Determine the [x, y] coordinate at the center of the cell enclosing the given text.  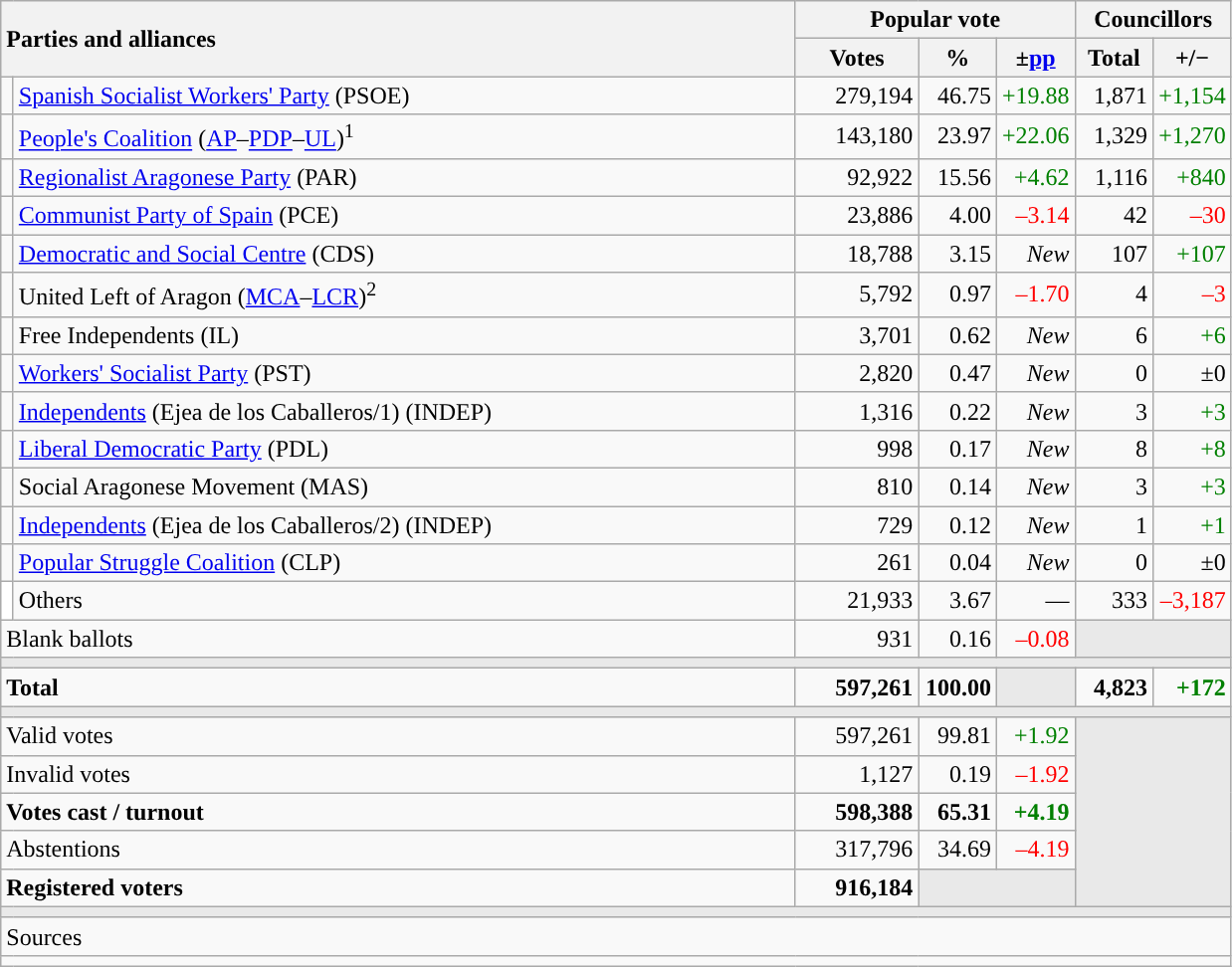
–1.92 [1035, 774]
0.14 [957, 486]
Free Independents (IL) [404, 335]
+107 [1192, 254]
18,788 [857, 254]
1,127 [857, 774]
Spanish Socialist Workers' Party (PSOE) [404, 96]
92,922 [857, 177]
–30 [1192, 216]
Democratic and Social Centre (CDS) [404, 254]
People's Coalition (AP–PDP–UL)1 [404, 137]
6 [1115, 335]
Workers' Socialist Party (PST) [404, 373]
+1,270 [1192, 137]
Councillors [1152, 20]
–3,187 [1192, 601]
Abstentions [398, 850]
23,886 [857, 216]
107 [1115, 254]
+1.92 [1035, 736]
998 [857, 449]
1,329 [1115, 137]
1 [1115, 525]
+840 [1192, 177]
Popular vote [935, 20]
+172 [1192, 687]
931 [857, 639]
Communist Party of Spain (PCE) [404, 216]
Valid votes [398, 736]
0.22 [957, 411]
+/− [1192, 58]
333 [1115, 601]
34.69 [957, 850]
+8 [1192, 449]
99.81 [957, 736]
–1.70 [1035, 294]
4,823 [1115, 687]
21,933 [857, 601]
+1 [1192, 525]
0.04 [957, 563]
15.56 [957, 177]
Parties and alliances [398, 39]
279,194 [857, 96]
23.97 [957, 137]
5,792 [857, 294]
0.17 [957, 449]
Independents (Ejea de los Caballeros/1) (INDEP) [404, 411]
Registered voters [398, 887]
Invalid votes [398, 774]
46.75 [957, 96]
–3 [1192, 294]
1,871 [1115, 96]
+4.62 [1035, 177]
Blank ballots [398, 639]
— [1035, 601]
1,316 [857, 411]
Regionalist Aragonese Party (PAR) [404, 177]
261 [857, 563]
810 [857, 486]
Votes [857, 58]
+22.06 [1035, 137]
0.97 [957, 294]
0.62 [957, 335]
+4.19 [1035, 812]
3.67 [957, 601]
4.00 [957, 216]
100.00 [957, 687]
Social Aragonese Movement (MAS) [404, 486]
Sources [616, 936]
±pp [1035, 58]
Liberal Democratic Party (PDL) [404, 449]
4 [1115, 294]
729 [857, 525]
8 [1115, 449]
3,701 [857, 335]
0.16 [957, 639]
Votes cast / turnout [398, 812]
65.31 [957, 812]
% [957, 58]
1,116 [1115, 177]
916,184 [857, 887]
+6 [1192, 335]
598,388 [857, 812]
–4.19 [1035, 850]
–0.08 [1035, 639]
Others [404, 601]
Independents (Ejea de los Caballeros/2) (INDEP) [404, 525]
United Left of Aragon (MCA–LCR)2 [404, 294]
+1,154 [1192, 96]
2,820 [857, 373]
143,180 [857, 137]
Popular Struggle Coalition (CLP) [404, 563]
317,796 [857, 850]
3.15 [957, 254]
0.12 [957, 525]
0.19 [957, 774]
+19.88 [1035, 96]
–3.14 [1035, 216]
0.47 [957, 373]
42 [1115, 216]
